Return [x, y] of the center of cell containing provided text 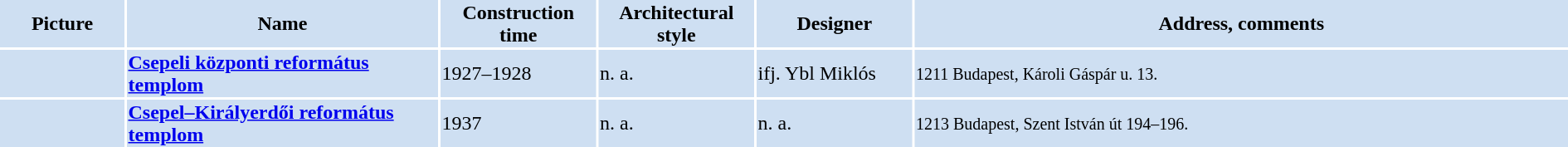
1213 Budapest, Szent István út 194–196. [1241, 123]
Csepeli központi református templom [282, 73]
Construction time [519, 23]
1937 [519, 123]
Designer [835, 23]
Csepel–Királyerdői református templom [282, 123]
Name [282, 23]
Address, comments [1241, 23]
ifj. Ybl Miklós [835, 73]
1927–1928 [519, 73]
Architectural style [677, 23]
1211 Budapest, Károli Gáspár u. 13. [1241, 73]
Picture [62, 23]
